Search for the cell housing the specified text and yield its [X, Y] center coordinate. 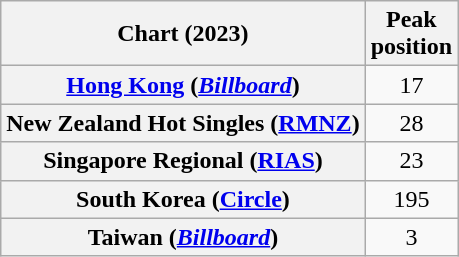
Peakposition [411, 34]
28 [411, 123]
195 [411, 199]
23 [411, 161]
Hong Kong (Billboard) [183, 85]
Chart (2023) [183, 34]
Singapore Regional (RIAS) [183, 161]
South Korea (Circle) [183, 199]
Taiwan (Billboard) [183, 237]
17 [411, 85]
New Zealand Hot Singles (RMNZ) [183, 123]
3 [411, 237]
